Capture the cell that displays the provided text and extract its [X, Y] central coordinate. 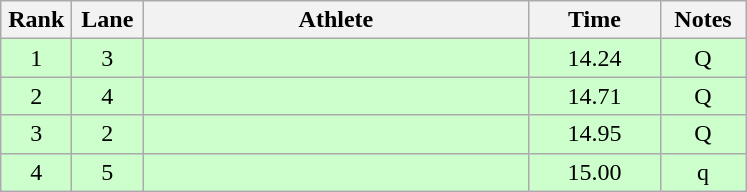
14.24 [594, 58]
15.00 [594, 172]
Rank [36, 20]
q [703, 172]
14.71 [594, 96]
Athlete [336, 20]
14.95 [594, 134]
Lane [108, 20]
5 [108, 172]
Time [594, 20]
1 [36, 58]
Notes [703, 20]
